Find where the given text appears and provide that cell's center as [X, Y] coordinate. 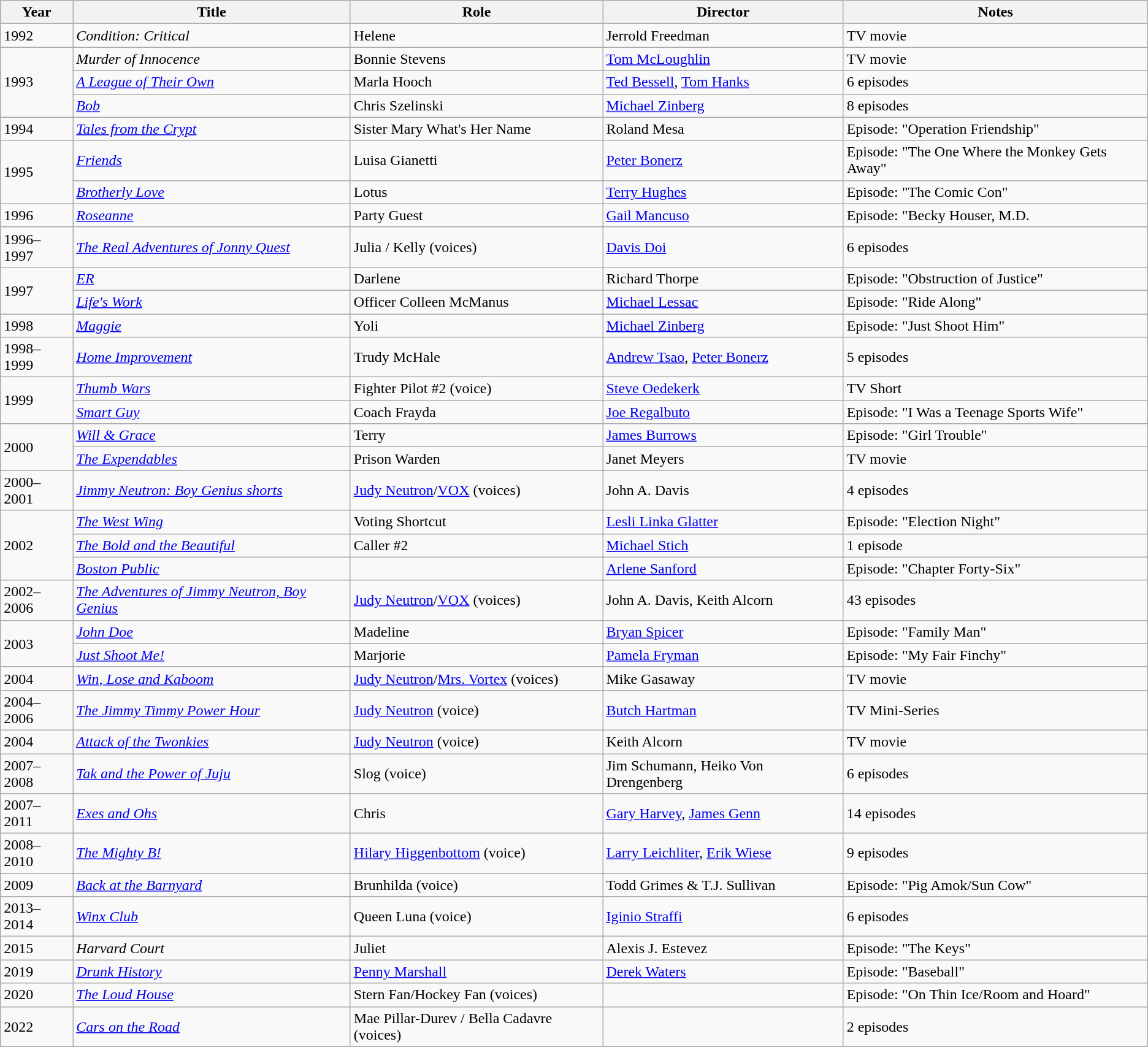
Queen Luna (voice) [476, 916]
Episode: "Becky Houser, M.D. [995, 215]
Penny Marshall [476, 972]
Home Improvement [212, 357]
Voting Shortcut [476, 522]
Brunhilda (voice) [476, 885]
2007–2008 [37, 773]
TV Short [995, 389]
4 episodes [995, 491]
TV Mini-Series [995, 710]
2020 [37, 995]
The Jimmy Timmy Power Hour [212, 710]
Alexis J. Estevez [723, 948]
Janet Meyers [723, 459]
Episode: "Obstruction of Justice" [995, 278]
Notes [995, 12]
1996 [37, 215]
Episode: "Girl Trouble" [995, 435]
Murder of Innocence [212, 59]
Yoli [476, 326]
Jerrold Freedman [723, 36]
1 episode [995, 545]
1997 [37, 290]
Andrew Tsao, Peter Bonerz [723, 357]
Caller #2 [476, 545]
Madeline [476, 632]
Episode: "Just Shoot Him" [995, 326]
Terry [476, 435]
1992 [37, 36]
Hilary Higgenbottom (voice) [476, 854]
Will & Grace [212, 435]
2003 [37, 643]
Exes and Ohs [212, 813]
Keith Alcorn [723, 742]
Michael Stich [723, 545]
2002 [37, 545]
Mike Gasaway [723, 678]
Arlene Sanford [723, 569]
Slog (voice) [476, 773]
Bob [212, 105]
Lesli Linka Glatter [723, 522]
Peter Bonerz [723, 161]
Joe Regalbuto [723, 412]
1995 [37, 172]
Darlene [476, 278]
Marla Hooch [476, 82]
Ted Bessell, Tom Hanks [723, 82]
Michael Lessac [723, 302]
Condition: Critical [212, 36]
Episode: "My Fair Finchy" [995, 655]
Episode: "The Keys" [995, 948]
Jimmy Neutron: Boy Genius shorts [212, 491]
Director [723, 12]
The Adventures of Jimmy Neutron, Boy Genius [212, 600]
Marjorie [476, 655]
Roland Mesa [723, 129]
Mae Pillar-Durev / Bella Cadavre (voices) [476, 1027]
Todd Grimes & T.J. Sullivan [723, 885]
The Bold and the Beautiful [212, 545]
Boston Public [212, 569]
Harvard Court [212, 948]
1998 [37, 326]
John A. Davis, Keith Alcorn [723, 600]
Butch Hartman [723, 710]
2008–2010 [37, 854]
Episode: "Operation Friendship" [995, 129]
1993 [37, 82]
Lotus [476, 192]
Sister Mary What's Her Name [476, 129]
Tak and the Power of Juju [212, 773]
Year [37, 12]
Episode: "Family Man" [995, 632]
Win, Lose and Kaboom [212, 678]
Drunk History [212, 972]
The Loud House [212, 995]
9 episodes [995, 854]
Officer Colleen McManus [476, 302]
Luisa Gianetti [476, 161]
2000–2001 [37, 491]
Cars on the Road [212, 1027]
5 episodes [995, 357]
Larry Leichliter, Erik Wiese [723, 854]
Tom McLoughlin [723, 59]
Attack of the Twonkies [212, 742]
Title [212, 12]
Davis Doi [723, 247]
Richard Thorpe [723, 278]
John Doe [212, 632]
Bonnie Stevens [476, 59]
Bryan Spicer [723, 632]
Gail Mancuso [723, 215]
Terry Hughes [723, 192]
Judy Neutron/Mrs. Vortex (voices) [476, 678]
Tales from the Crypt [212, 129]
Back at the Barnyard [212, 885]
2007–2011 [37, 813]
Chris Szelinski [476, 105]
43 episodes [995, 600]
8 episodes [995, 105]
2013–2014 [37, 916]
Stern Fan/Hockey Fan (voices) [476, 995]
Episode: "Baseball" [995, 972]
Fighter Pilot #2 (voice) [476, 389]
Maggie [212, 326]
Trudy McHale [476, 357]
1994 [37, 129]
Derek Waters [723, 972]
Episode: "The One Where the Monkey Gets Away" [995, 161]
The Mighty B! [212, 854]
Brotherly Love [212, 192]
1998–1999 [37, 357]
The West Wing [212, 522]
Coach Frayda [476, 412]
Iginio Straffi [723, 916]
Helene [476, 36]
2022 [37, 1027]
Role [476, 12]
The Real Adventures of Jonny Quest [212, 247]
2009 [37, 885]
2 episodes [995, 1027]
1999 [37, 401]
Friends [212, 161]
Episode: "The Comic Con" [995, 192]
2000 [37, 447]
1996–1997 [37, 247]
The Expendables [212, 459]
Gary Harvey, James Genn [723, 813]
2002–2006 [37, 600]
Party Guest [476, 215]
Episode: "Pig Amok/Sun Cow" [995, 885]
2015 [37, 948]
James Burrows [723, 435]
Episode: "Ride Along" [995, 302]
Chris [476, 813]
Julia / Kelly (voices) [476, 247]
Smart Guy [212, 412]
Life's Work [212, 302]
14 episodes [995, 813]
A League of Their Own [212, 82]
Steve Oedekerk [723, 389]
2019 [37, 972]
Prison Warden [476, 459]
Pamela Fryman [723, 655]
Episode: "I Was a Teenage Sports Wife" [995, 412]
Just Shoot Me! [212, 655]
Thumb Wars [212, 389]
Winx Club [212, 916]
Roseanne [212, 215]
Jim Schumann, Heiko Von Drengenberg [723, 773]
Episode: "On Thin Ice/Room and Hoard" [995, 995]
John A. Davis [723, 491]
ER [212, 278]
Episode: "Chapter Forty-Six" [995, 569]
Juliet [476, 948]
2004–2006 [37, 710]
Episode: "Election Night" [995, 522]
